Capture the cell that displays the provided text and extract its [x, y] central coordinate. 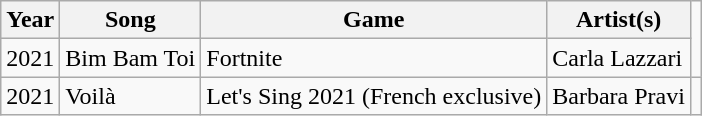
Voilà [130, 96]
Let's Sing 2021 (French exclusive) [374, 96]
Bim Bam Toi [130, 58]
Game [374, 20]
Year [30, 20]
Artist(s) [619, 20]
Fortnite [374, 58]
Song [130, 20]
Carla Lazzari [619, 58]
Barbara Pravi [619, 96]
